For the text-containing cell, return its midpoint in [X, Y] coordinate format. 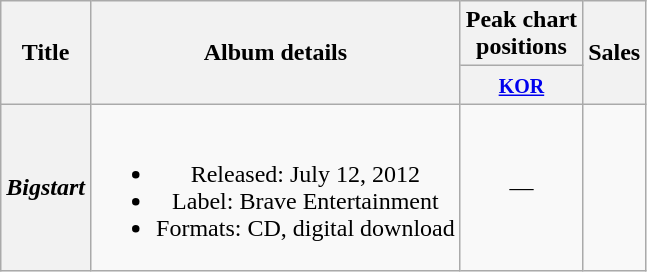
Released: July 12, 2012Label: Brave EntertainmentFormats: CD, digital download [276, 188]
Title [46, 52]
— [521, 188]
Sales [614, 52]
Album details [276, 52]
Bigstart [46, 188]
KOR [521, 85]
Peak chart positions [521, 34]
